Provide the (x, y) coordinate of the cell's center where the given text is located.  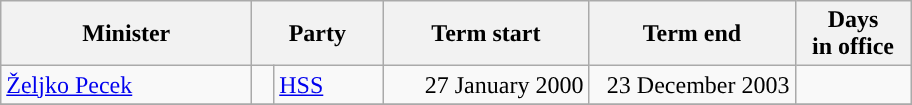
Minister (126, 34)
27 January 2000 (486, 85)
Days in office (853, 34)
Party (318, 34)
23 December 2003 (692, 85)
Željko Pecek (126, 85)
Term end (692, 34)
Term start (486, 34)
HSS (328, 85)
